Search for the cell housing the specified text and yield its [X, Y] center coordinate. 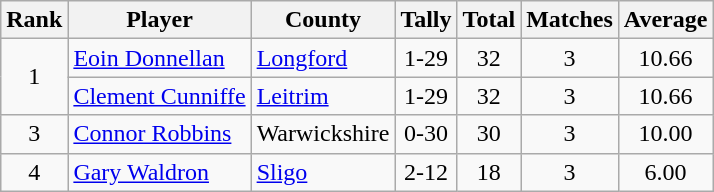
Gary Waldron [160, 172]
Total [489, 20]
Warwickshire [323, 134]
Eoin Donnellan [160, 58]
Sligo [323, 172]
Connor Robbins [160, 134]
1 [34, 77]
Matches [570, 20]
Leitrim [323, 96]
30 [489, 134]
Clement Cunniffe [160, 96]
6.00 [666, 172]
10.00 [666, 134]
4 [34, 172]
2-12 [426, 172]
18 [489, 172]
Player [160, 20]
Average [666, 20]
Tally [426, 20]
0-30 [426, 134]
Longford [323, 58]
Rank [34, 20]
County [323, 20]
